Find where the given text appears and provide that cell's center as [X, Y] coordinate. 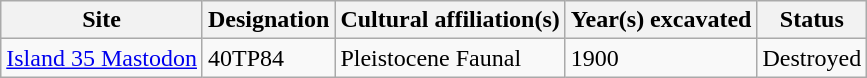
1900 [661, 58]
Year(s) excavated [661, 20]
Status [812, 20]
Cultural affiliation(s) [450, 20]
Pleistocene Faunal [450, 58]
Island 35 Mastodon [102, 58]
Site [102, 20]
40TP84 [268, 58]
Designation [268, 20]
Destroyed [812, 58]
